Find where the given text appears and provide that cell's center as [X, Y] coordinate. 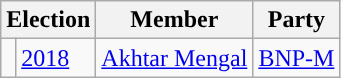
Akhtar Mengal [174, 58]
BNP-M [296, 58]
2018 [56, 58]
Election [48, 20]
Member [174, 20]
Party [296, 20]
